Provide the [X, Y] coordinate of the cell's center where the given text is located.  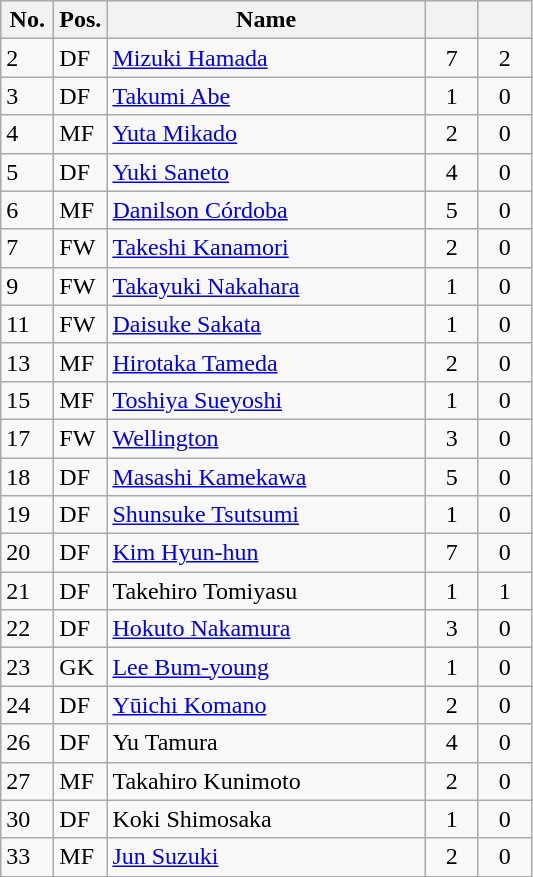
Takehiro Tomiyasu [266, 591]
33 [28, 857]
11 [28, 324]
30 [28, 819]
6 [28, 210]
Wellington [266, 438]
Mizuki Hamada [266, 58]
23 [28, 667]
26 [28, 743]
Hokuto Nakamura [266, 629]
18 [28, 477]
Toshiya Sueyoshi [266, 400]
9 [28, 286]
13 [28, 362]
Lee Bum-young [266, 667]
20 [28, 553]
Pos. [80, 20]
Takumi Abe [266, 96]
15 [28, 400]
Yuta Mikado [266, 134]
Takayuki Nakahara [266, 286]
22 [28, 629]
24 [28, 705]
Shunsuke Tsutsumi [266, 515]
Yuki Saneto [266, 172]
Yūichi Komano [266, 705]
Hirotaka Tameda [266, 362]
Yu Tamura [266, 743]
Masashi Kamekawa [266, 477]
Koki Shimosaka [266, 819]
27 [28, 781]
17 [28, 438]
Daisuke Sakata [266, 324]
GK [80, 667]
Kim Hyun-hun [266, 553]
Takahiro Kunimoto [266, 781]
19 [28, 515]
No. [28, 20]
Takeshi Kanamori [266, 248]
21 [28, 591]
Danilson Córdoba [266, 210]
Name [266, 20]
Jun Suzuki [266, 857]
